Identify which cell holds the provided text, then report its [x, y] central coordinate. 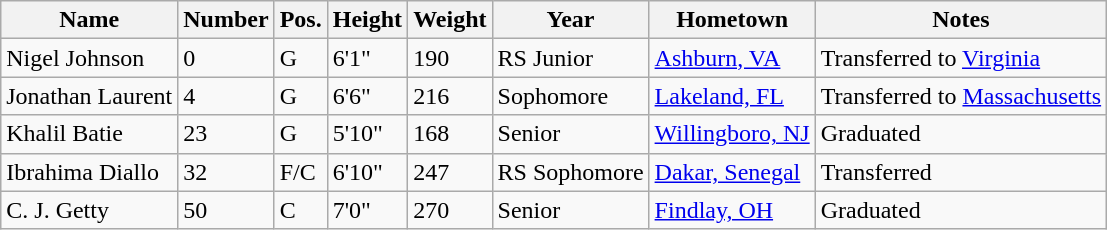
RS Junior [570, 58]
270 [450, 210]
Transferred [960, 172]
Dakar, Senegal [732, 172]
4 [226, 96]
Jonathan Laurent [90, 96]
Findlay, OH [732, 210]
Pos. [300, 20]
Name [90, 20]
190 [450, 58]
0 [226, 58]
6'6" [367, 96]
32 [226, 172]
Weight [450, 20]
Transferred to Virginia [960, 58]
Year [570, 20]
Nigel Johnson [90, 58]
Khalil Batie [90, 134]
C [300, 210]
Ashburn, VA [732, 58]
50 [226, 210]
F/C [300, 172]
Notes [960, 20]
168 [450, 134]
6'1" [367, 58]
216 [450, 96]
Number [226, 20]
Hometown [732, 20]
Height [367, 20]
Willingboro, NJ [732, 134]
247 [450, 172]
7'0" [367, 210]
RS Sophomore [570, 172]
Lakeland, FL [732, 96]
Ibrahima Diallo [90, 172]
C. J. Getty [90, 210]
Sophomore [570, 96]
6'10" [367, 172]
Transferred to Massachusetts [960, 96]
23 [226, 134]
5'10" [367, 134]
